Search for the cell housing the specified text and yield its [x, y] center coordinate. 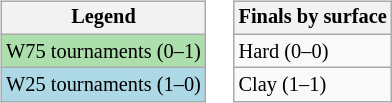
W25 tournaments (1–0) [103, 85]
Legend [103, 18]
Clay (1–1) [313, 85]
Finals by surface [313, 18]
Hard (0–0) [313, 51]
W75 tournaments (0–1) [103, 51]
